Provide the [X, Y] coordinate of the cell's center where the given text is located.  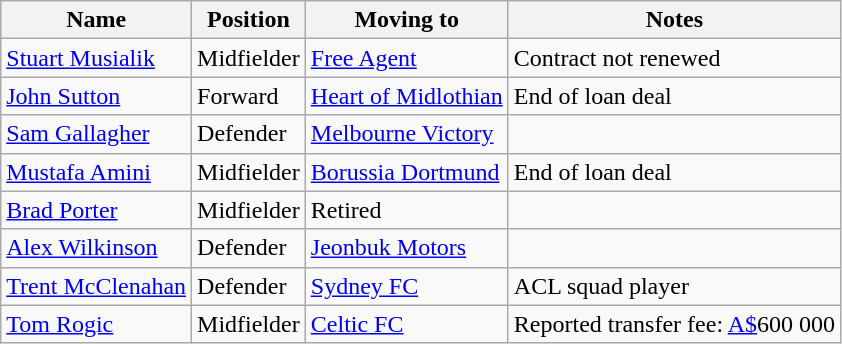
Borussia Dortmund [406, 172]
Sam Gallagher [96, 134]
Reported transfer fee: A$600 000 [674, 324]
Alex Wilkinson [96, 248]
Stuart Musialik [96, 58]
Brad Porter [96, 210]
Jeonbuk Motors [406, 248]
Heart of Midlothian [406, 96]
Free Agent [406, 58]
John Sutton [96, 96]
Melbourne Victory [406, 134]
Name [96, 20]
ACL squad player [674, 286]
Position [249, 20]
Retired [406, 210]
Moving to [406, 20]
Celtic FC [406, 324]
Tom Rogic [96, 324]
Trent McClenahan [96, 286]
Notes [674, 20]
Mustafa Amini [96, 172]
Forward [249, 96]
Contract not renewed [674, 58]
Sydney FC [406, 286]
